Detect which cell encompasses the target text, then output its (X, Y) center coordinate. 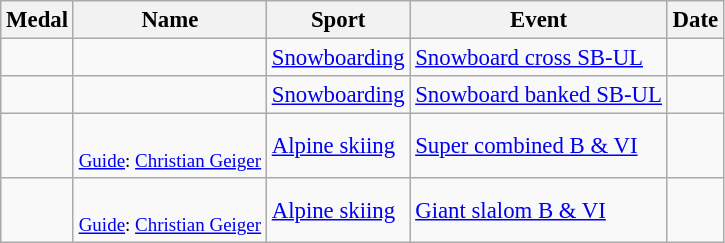
Event (538, 20)
Date (695, 20)
Name (170, 20)
Giant slalom B & VI (538, 210)
Snowboard cross SB-UL (538, 58)
Medal (38, 20)
Snowboard banked SB-UL (538, 95)
Super combined B & VI (538, 146)
Sport (338, 20)
